Find where the given text appears and provide that cell's center as (X, Y) coordinate. 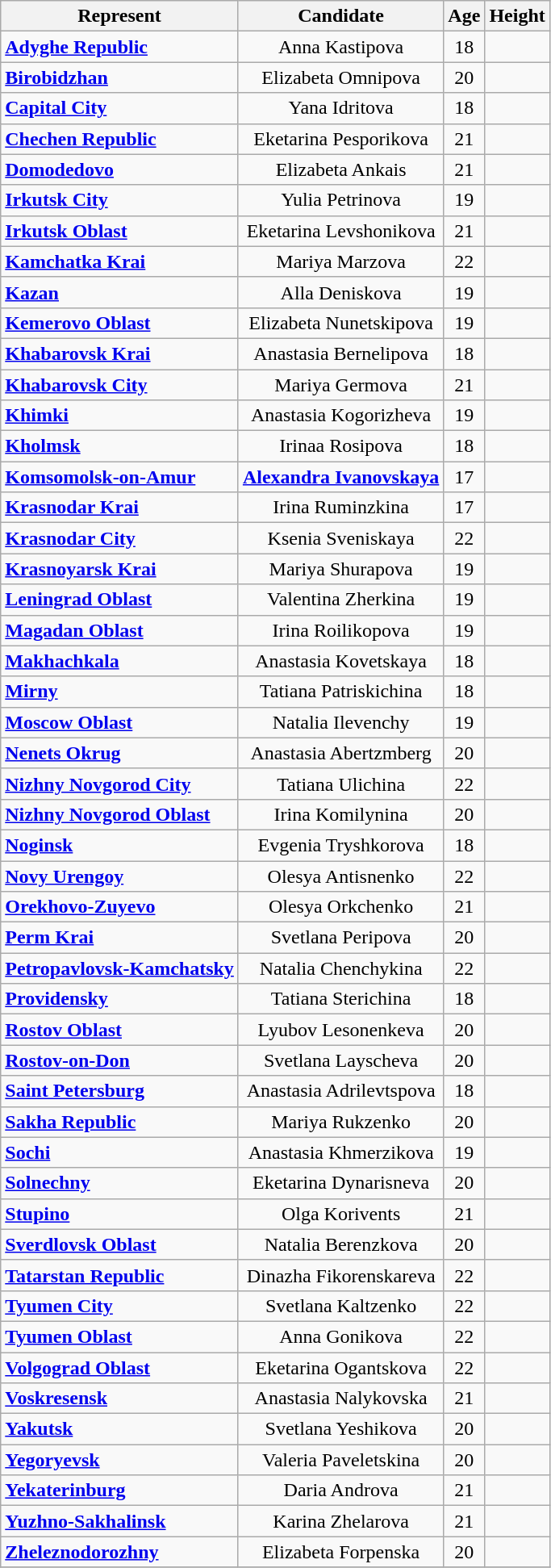
Moscow Oblast (119, 722)
Yakutsk (119, 1429)
Tatiana Patriskichina (340, 692)
Zheleznodorozhny (119, 1552)
Makhachkala (119, 661)
Petropavlovsk-Kamchatsky (119, 968)
Orekhovo-Zuyevo (119, 907)
Olga Korivents (340, 1214)
Tatiana Sterichina (340, 999)
Anastasia Adrilevtspova (340, 1091)
Height (517, 16)
Tatarstan Republic (119, 1275)
Kazan (119, 292)
Irina Komilynina (340, 814)
Sakha Republic (119, 1122)
Yulia Petrinova (340, 200)
Natalia Chenchykina (340, 968)
Alla Deniskova (340, 292)
Olesya Orkchenko (340, 907)
Kemerovo Oblast (119, 323)
Irinaa Rosipova (340, 446)
Chechen Republic (119, 139)
Anna Kastipova (340, 47)
Krasnodar Krai (119, 508)
Svetlana Kaltzenko (340, 1306)
Alexandra Ivanovskaya (340, 477)
Anastasia Kogorizheva (340, 416)
Mariya Marzova (340, 261)
Irkutsk Oblast (119, 231)
Kholmsk (119, 446)
Eketarina Pesporikova (340, 139)
Elizabeta Forpenska (340, 1552)
Anastasia Kovetskaya (340, 661)
Yegoryevsk (119, 1460)
Rostov Oblast (119, 1030)
Natalia Ilevenchy (340, 722)
Tyumen Oblast (119, 1336)
Valeria Paveletskina (340, 1460)
Kamchatka Krai (119, 261)
Saint Petersburg (119, 1091)
Komsomolsk-on-Amur (119, 477)
Rostov-on-Don (119, 1060)
Dinazha Fikorenskareva (340, 1275)
Irkutsk City (119, 200)
Perm Krai (119, 938)
Irina Ruminzkina (340, 508)
Nenets Okrug (119, 753)
Karina Zhelarova (340, 1521)
Lyubov Lesonenkeva (340, 1030)
Khabarovsk City (119, 385)
Tyumen City (119, 1306)
Valentina Zherkina (340, 600)
Evgenia Tryshkorova (340, 845)
Elizabeta Ankais (340, 169)
Novy Urengoy (119, 876)
Natalia Berenzkova (340, 1244)
Anastasia Khmerzikova (340, 1152)
Providensky (119, 999)
Capital City (119, 108)
Magadan Oblast (119, 630)
Leningrad Oblast (119, 600)
Olesya Antisnenko (340, 876)
Anastasia Bernelipova (340, 353)
Eketarina Ogantskova (340, 1368)
Mariya Germova (340, 385)
Yana Idritova (340, 108)
Birobidzhan (119, 77)
Krasnodar City (119, 538)
Ksenia Sveniskaya (340, 538)
Krasnoyarsk Krai (119, 569)
Eketarina Dynarisneva (340, 1183)
Represent (119, 16)
Anastasia Nalykovska (340, 1399)
Irina Roilikopova (340, 630)
Mariya Shurapova (340, 569)
Candidate (340, 16)
Voskresensk (119, 1399)
Yekaterinburg (119, 1491)
Daria Androva (340, 1491)
Nizhny Novgorod City (119, 784)
Nizhny Novgorod Oblast (119, 814)
Yuzhno-Sakhalinsk (119, 1521)
Khabarovsk Krai (119, 353)
Elizabeta Nunetskipova (340, 323)
Svetlana Peripova (340, 938)
Volgograd Oblast (119, 1368)
Stupino (119, 1214)
Sverdlovsk Oblast (119, 1244)
Elizabeta Omnipova (340, 77)
Eketarina Levshonikova (340, 231)
Anna Gonikova (340, 1336)
Mariya Rukzenko (340, 1122)
Age (465, 16)
Domodedovo (119, 169)
Noginsk (119, 845)
Adyghe Republic (119, 47)
Solnechny (119, 1183)
Svetlana Yeshikova (340, 1429)
Anastasia Abertzmberg (340, 753)
Mirny (119, 692)
Tatiana Ulichina (340, 784)
Sochi (119, 1152)
Khimki (119, 416)
Svetlana Layscheva (340, 1060)
